Scan for the cell matching the given text and deliver its (x, y) coordinate at center. 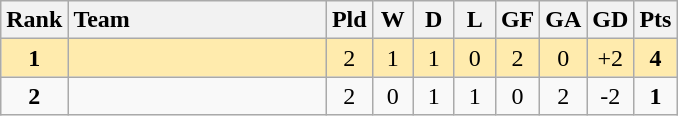
Pld (349, 20)
D (434, 20)
Rank (34, 20)
-2 (610, 96)
GD (610, 20)
Pts (656, 20)
L (474, 20)
GF (517, 20)
Team (198, 20)
+2 (610, 58)
GA (564, 20)
4 (656, 58)
W (392, 20)
